Determine the (x, y) coordinate at the center of the cell enclosing the given text.  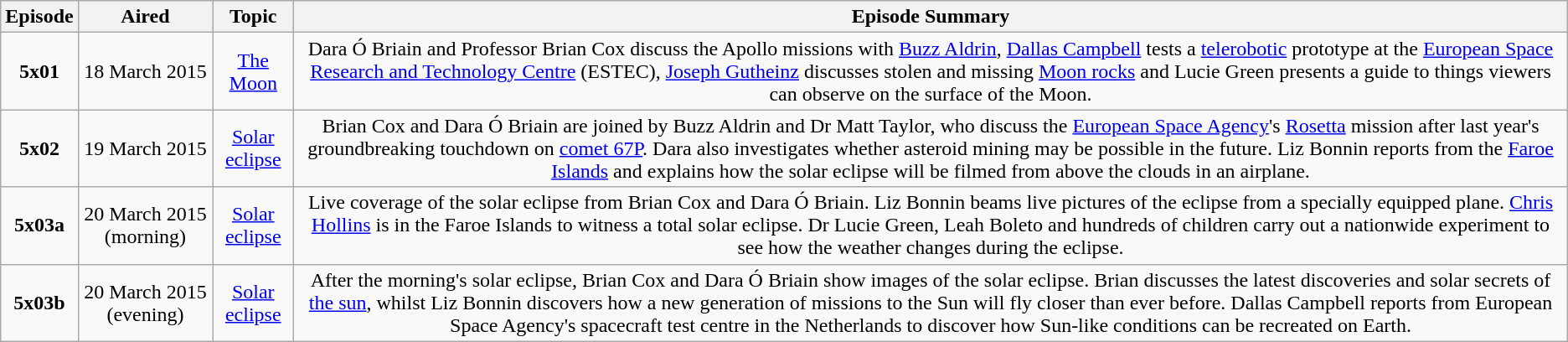
20 March 2015 (morning) (146, 225)
Topic (253, 17)
Episode (39, 17)
5x01 (39, 71)
Aired (146, 17)
Episode Summary (931, 17)
5x03b (39, 303)
19 March 2015 (146, 148)
The Moon (253, 71)
5x03a (39, 225)
5x02 (39, 148)
20 March 2015 (evening) (146, 303)
18 March 2015 (146, 71)
